Capture the cell that displays the provided text and extract its (X, Y) central coordinate. 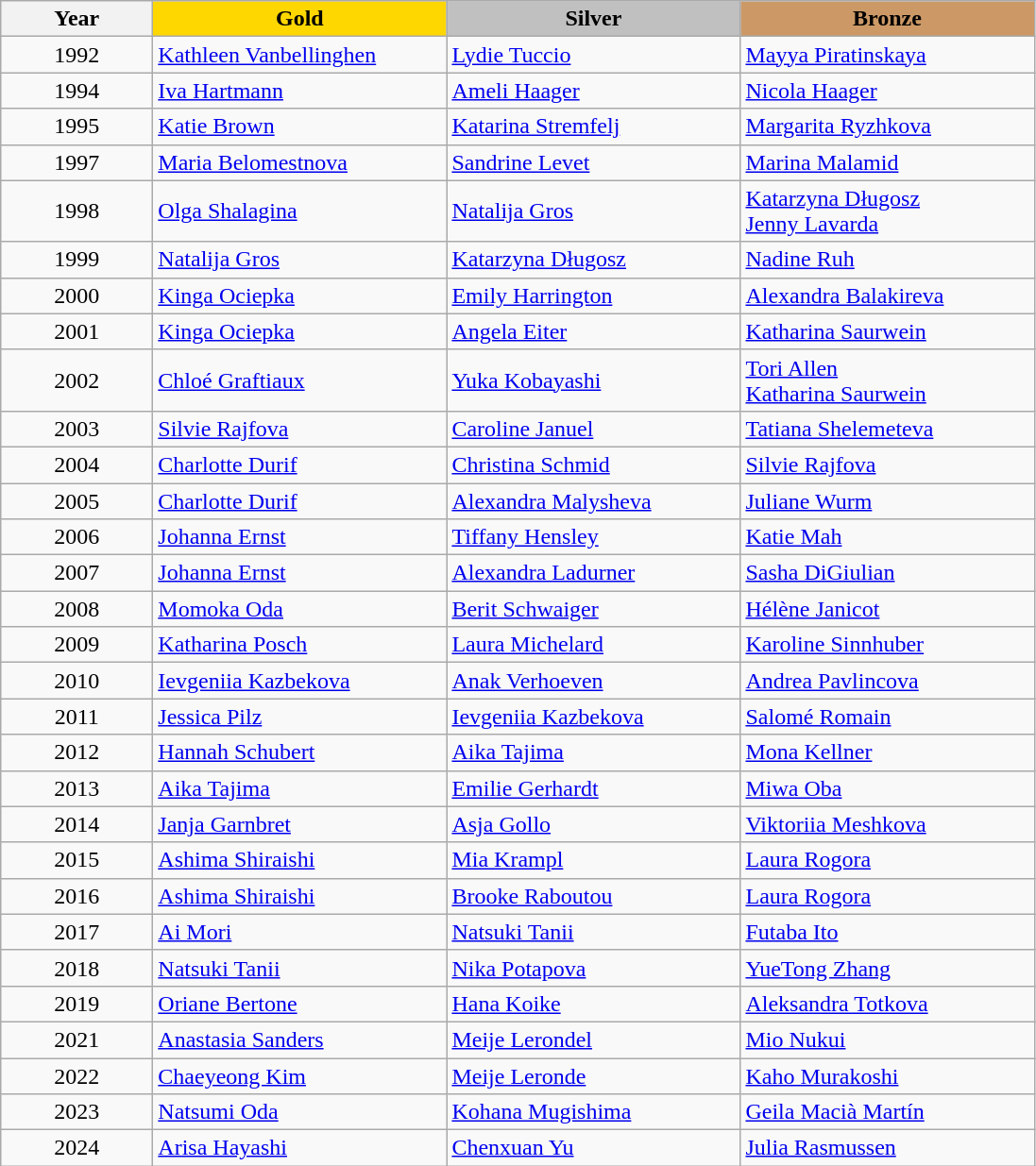
Katharina Saurwein (888, 331)
2017 (77, 932)
2005 (77, 501)
2000 (77, 296)
Sasha DiGiulian (888, 573)
Kathleen Vanbellinghen (300, 55)
2012 (77, 752)
Brooke Raboutou (593, 896)
Oriane Bertone (300, 1004)
Bronze (888, 19)
Alexandra Balakireva (888, 296)
Miwa Oba (888, 788)
Mio Nukui (888, 1039)
Anastasia Sanders (300, 1039)
Yuka Kobayashi (593, 380)
Alexandra Ladurner (593, 573)
Arisa Hayashi (300, 1148)
Asja Gollo (593, 824)
Maria Belomestnova (300, 162)
Anak Verhoeven (593, 681)
Christina Schmid (593, 465)
2011 (77, 717)
Sandrine Levet (593, 162)
2007 (77, 573)
Angela Eiter (593, 331)
2006 (77, 537)
Tori Allen Katharina Saurwein (888, 380)
Silver (593, 19)
2015 (77, 860)
Geila Macià Martín (888, 1112)
2021 (77, 1039)
Laura Michelard (593, 645)
YueTong Zhang (888, 968)
Year (77, 19)
Tiffany Hensley (593, 537)
Jessica Pilz (300, 717)
2002 (77, 380)
Futaba Ito (888, 932)
2016 (77, 896)
1998 (77, 211)
2019 (77, 1004)
2004 (77, 465)
Katie Brown (300, 127)
Meije Lerondel (593, 1039)
Tatiana Shelemeteva (888, 429)
2014 (77, 824)
Katie Mah (888, 537)
Janja Garnbret (300, 824)
Katarzyna Długosz (593, 260)
Alexandra Malysheva (593, 501)
Marina Malamid (888, 162)
Nika Potapova (593, 968)
Nicola Haager (888, 91)
Momoka Oda (300, 609)
Hélène Janicot (888, 609)
Juliane Wurm (888, 501)
1999 (77, 260)
Kohana Mugishima (593, 1112)
Mayya Piratinskaya (888, 55)
2018 (77, 968)
Viktoriia Meshkova (888, 824)
Karoline Sinnhuber (888, 645)
Chloé Graftiaux (300, 380)
2001 (77, 331)
1997 (77, 162)
Emilie Gerhardt (593, 788)
Nadine Ruh (888, 260)
Chaeyeong Kim (300, 1075)
Iva Hartmann (300, 91)
Salomé Romain (888, 717)
Natsumi Oda (300, 1112)
Hannah Schubert (300, 752)
Katharina Posch (300, 645)
Aleksandra Totkova (888, 1004)
Berit Schwaiger (593, 609)
Kaho Murakoshi (888, 1075)
Katarzyna Długosz Jenny Lavarda (888, 211)
2010 (77, 681)
2009 (77, 645)
Lydie Tuccio (593, 55)
Andrea Pavlincova (888, 681)
Gold (300, 19)
2013 (77, 788)
Emily Harrington (593, 296)
2003 (77, 429)
Ameli Haager (593, 91)
1994 (77, 91)
Katarina Stremfelj (593, 127)
Ai Mori (300, 932)
Hana Koike (593, 1004)
2023 (77, 1112)
2008 (77, 609)
2024 (77, 1148)
1992 (77, 55)
Meije Leronde (593, 1075)
Mona Kellner (888, 752)
Olga Shalagina (300, 211)
Caroline Januel (593, 429)
Margarita Ryzhkova (888, 127)
Mia Krampl (593, 860)
Chenxuan Yu (593, 1148)
Julia Rasmussen (888, 1148)
2022 (77, 1075)
1995 (77, 127)
